Search for the cell housing the specified text and yield its (x, y) center coordinate. 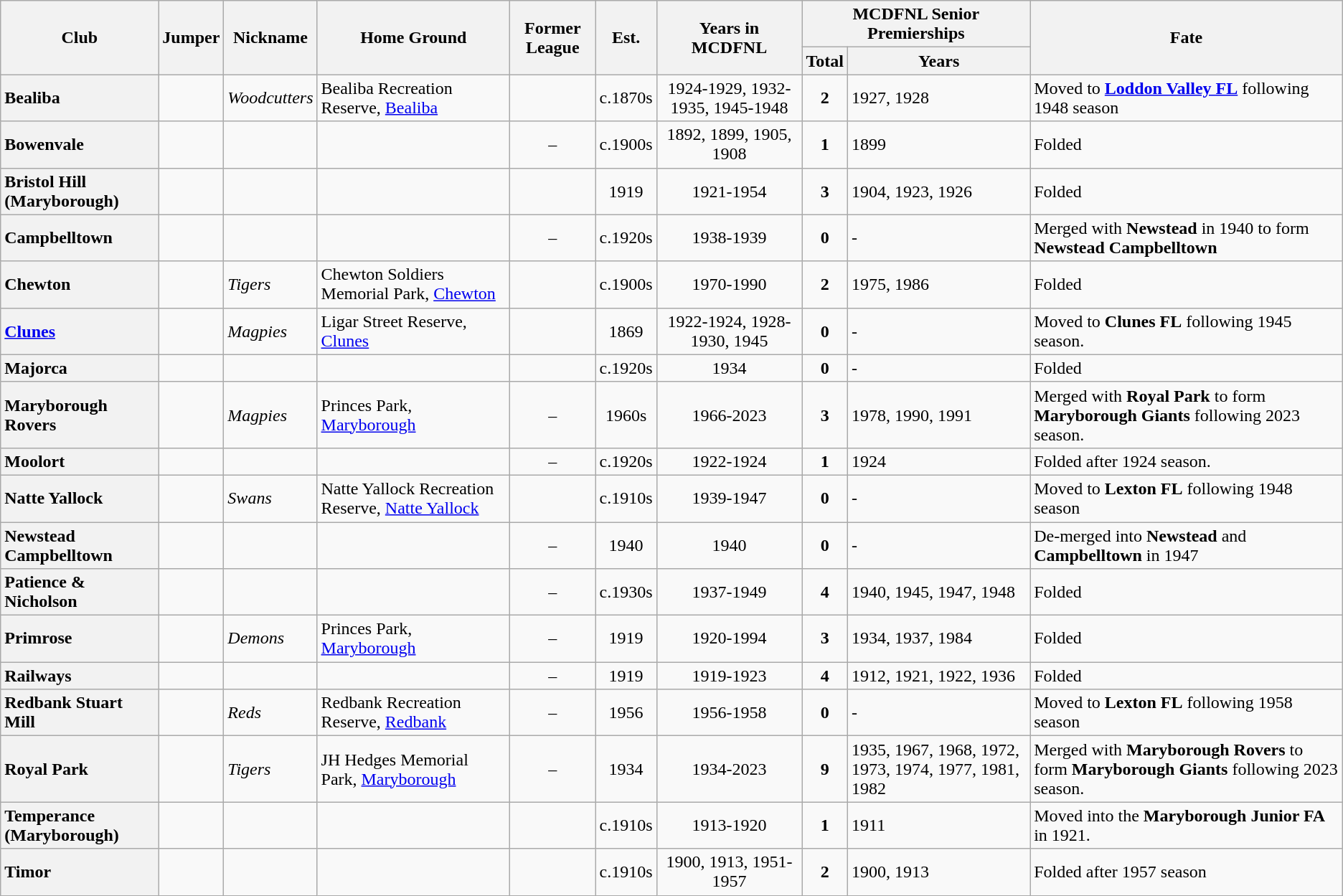
1978, 1990, 1991 (939, 415)
Temperance (Maryborough) (80, 825)
1913-1920 (729, 825)
MCDFNL Senior Premierships (916, 24)
1956 (626, 713)
Ligar Street Reserve, Clunes (413, 331)
Merged with Newstead in 1940 to form Newstead Campbelltown (1187, 238)
9 (825, 769)
Patience & Nicholson (80, 593)
JH Hedges Memorial Park, Maryborough (413, 769)
De-merged into Newstead and Campbelltown in 1947 (1187, 545)
Timor (80, 872)
Bealiba Recreation Reserve, Bealiba (413, 98)
Swans (270, 498)
1869 (626, 331)
Royal Park (80, 769)
1900, 1913 (939, 872)
Natte Yallock (80, 498)
1938-1939 (729, 238)
1970-1990 (729, 284)
1924 (939, 461)
1922-1924, 1928-1930, 1945 (729, 331)
1966-2023 (729, 415)
Maryborough Rovers (80, 415)
1892, 1899, 1905, 1908 (729, 145)
Campbelltown (80, 238)
Jumper (191, 37)
1975, 1986 (939, 284)
Nickname (270, 37)
1939-1947 (729, 498)
Woodcutters (270, 98)
Reds (270, 713)
Est. (626, 37)
Total (825, 61)
Former League (552, 37)
Moved to Loddon Valley FL following 1948 season (1187, 98)
1927, 1928 (939, 98)
Folded after 1924 season. (1187, 461)
1956-1958 (729, 713)
1904, 1923, 1926 (939, 191)
c.1930s (626, 593)
1920-1994 (729, 638)
1899 (939, 145)
Primrose (80, 638)
Majorca (80, 368)
1912, 1921, 1922, 1936 (939, 676)
Clunes (80, 331)
c.1870s (626, 98)
Years (939, 61)
Bristol Hill (Maryborough) (80, 191)
1937-1949 (729, 593)
1935, 1967, 1968, 1972, 1973, 1974, 1977, 1981, 1982 (939, 769)
1934, 1937, 1984 (939, 638)
Moved to Lexton FL following 1958 season (1187, 713)
Club (80, 37)
1934-2023 (729, 769)
Years in MCDFNL (729, 37)
Redbank Stuart Mill (80, 713)
Fate (1187, 37)
1900, 1913, 1951-1957 (729, 872)
1921-1954 (729, 191)
Folded after 1957 season (1187, 872)
Redbank Recreation Reserve, Redbank (413, 713)
Moved to Clunes FL following 1945 season. (1187, 331)
Merged with Royal Park to form Maryborough Giants following 2023 season. (1187, 415)
1960s (626, 415)
Chewton Soldiers Memorial Park, Chewton (413, 284)
Natte Yallock Recreation Reserve, Natte Yallock (413, 498)
1922-1924 (729, 461)
Merged with Maryborough Rovers to form Maryborough Giants following 2023 season. (1187, 769)
Chewton (80, 284)
1924-1929, 1932-1935, 1945-1948 (729, 98)
Newstead Campbelltown (80, 545)
Moolort (80, 461)
Railways (80, 676)
Demons (270, 638)
Home Ground (413, 37)
1911 (939, 825)
Moved to Lexton FL following 1948 season (1187, 498)
Bealiba (80, 98)
1940, 1945, 1947, 1948 (939, 593)
1919-1923 (729, 676)
Bowenvale (80, 145)
Moved into the Maryborough Junior FA in 1921. (1187, 825)
